Locate the cell with the specified text and output its [X, Y] center coordinate. 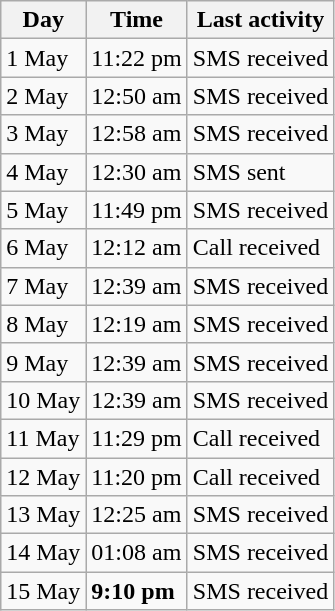
5 May [44, 210]
8 May [44, 324]
11:22 pm [137, 58]
12:12 am [137, 248]
12:19 am [137, 324]
Day [44, 20]
Time [137, 20]
9 May [44, 362]
11 May [44, 438]
2 May [44, 96]
Last activity [260, 20]
4 May [44, 172]
14 May [44, 553]
9:10 pm [137, 591]
11:49 pm [137, 210]
1 May [44, 58]
12:25 am [137, 515]
12:50 am [137, 96]
6 May [44, 248]
3 May [44, 134]
11:29 pm [137, 438]
13 May [44, 515]
SMS sent [260, 172]
01:08 am [137, 553]
12:30 am [137, 172]
10 May [44, 400]
12 May [44, 477]
12:58 am [137, 134]
15 May [44, 591]
7 May [44, 286]
11:20 pm [137, 477]
